Return (x, y) of the center of cell containing provided text 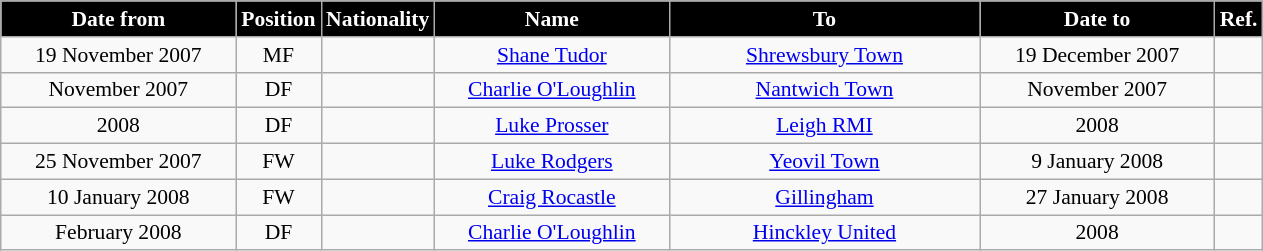
Date to (1098, 19)
Shane Tudor (552, 55)
Yeovil Town (824, 162)
Leigh RMI (824, 126)
February 2008 (118, 233)
Position (278, 19)
Hinckley United (824, 233)
To (824, 19)
10 January 2008 (118, 197)
Name (552, 19)
19 December 2007 (1098, 55)
Nationality (378, 19)
Luke Prosser (552, 126)
Shrewsbury Town (824, 55)
19 November 2007 (118, 55)
MF (278, 55)
25 November 2007 (118, 162)
Luke Rodgers (552, 162)
Gillingham (824, 197)
27 January 2008 (1098, 197)
9 January 2008 (1098, 162)
Nantwich Town (824, 90)
Craig Rocastle (552, 197)
Date from (118, 19)
Ref. (1239, 19)
